Return (X, Y) of the center of cell containing provided text 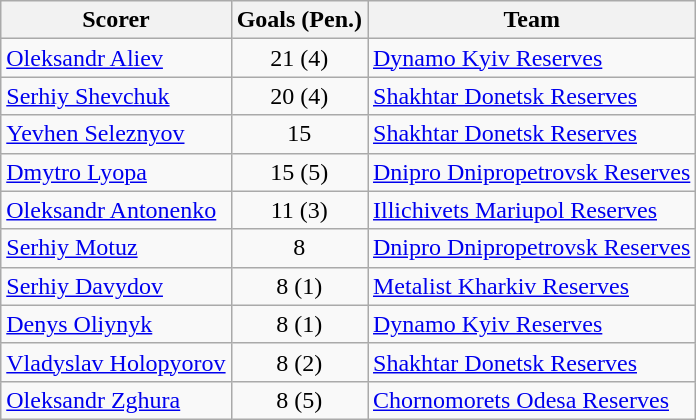
Denys Oliynyk (116, 324)
Serhiy Shevchuk (116, 96)
Oleksandr Zghura (116, 400)
15 (299, 134)
Dmytro Lyopa (116, 172)
21 (4) (299, 58)
Oleksandr Antonenko (116, 210)
8 (5) (299, 400)
20 (4) (299, 96)
8 (2) (299, 362)
Goals (Pen.) (299, 20)
Oleksandr Aliev (116, 58)
Serhiy Motuz (116, 248)
Chornomorets Odesa Reserves (532, 400)
Serhiy Davydov (116, 286)
Scorer (116, 20)
Yevhen Seleznyov (116, 134)
Metalist Kharkiv Reserves (532, 286)
Illichivets Mariupol Reserves (532, 210)
Team (532, 20)
Vladyslav Holopyorov (116, 362)
15 (5) (299, 172)
11 (3) (299, 210)
8 (299, 248)
